Pinpoint the cell where the given text exists, returning its [x, y] midpoint coordinate. 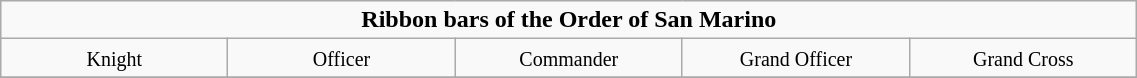
Knight [114, 58]
Commander [568, 58]
Ribbon bars of the Order of San Marino [569, 20]
Grand Cross [1024, 58]
Grand Officer [796, 58]
Officer [342, 58]
